Extract the [x, y] coordinate from the center of the cell holding the provided text.  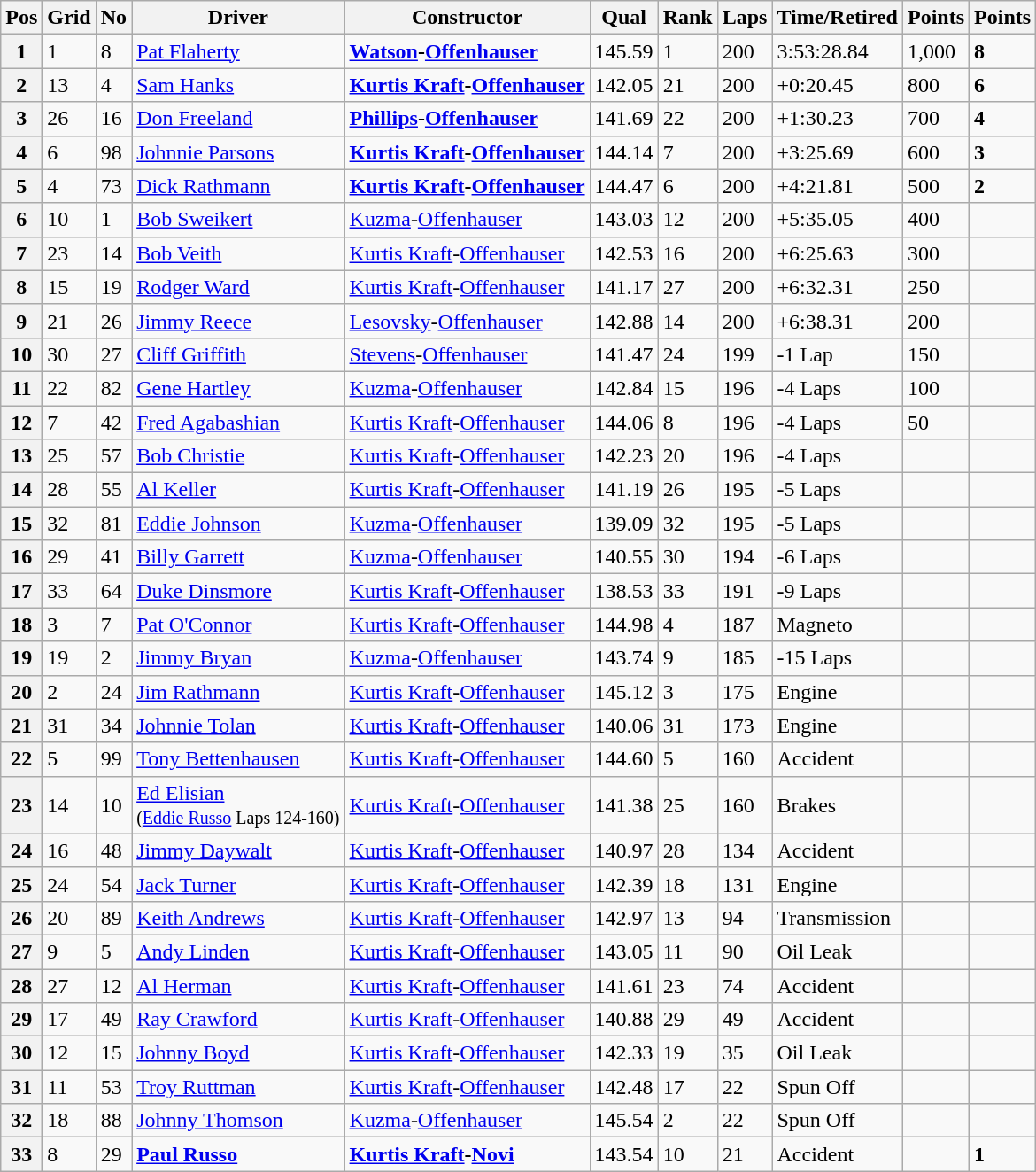
400 [935, 220]
142.05 [623, 85]
-9 Laps [838, 591]
Billy Garrett [238, 557]
Bob Veith [238, 253]
142.33 [623, 1053]
98 [113, 152]
Dick Rathmann [238, 186]
141.69 [623, 119]
700 [935, 119]
Rodger Ward [238, 287]
+4:21.81 [838, 186]
Johnny Thomson [238, 1121]
131 [745, 884]
141.47 [623, 354]
Jimmy Reece [238, 321]
Tony Bettenhausen [238, 759]
Ray Crawford [238, 1020]
Pat O'Connor [238, 625]
144.98 [623, 625]
142.88 [623, 321]
-6 Laps [838, 557]
+3:25.69 [838, 152]
Constructor [468, 18]
74 [745, 986]
Cliff Griffith [238, 354]
Stevens-Offenhauser [468, 354]
185 [745, 658]
143.03 [623, 220]
81 [113, 524]
41 [113, 557]
Time/Retired [838, 18]
Gene Hartley [238, 388]
600 [935, 152]
Sam Hanks [238, 85]
144.60 [623, 759]
140.06 [623, 726]
194 [745, 557]
Pos [21, 18]
191 [745, 591]
Paul Russo [238, 1154]
199 [745, 354]
42 [113, 423]
142.97 [623, 918]
175 [745, 692]
142.48 [623, 1087]
Phillips-Offenhauser [468, 119]
3:53:28.84 [838, 51]
Rank [687, 18]
143.05 [623, 951]
141.19 [623, 490]
35 [745, 1053]
82 [113, 388]
Jimmy Bryan [238, 658]
-15 Laps [838, 658]
134 [745, 850]
+0:20.45 [838, 85]
1,000 [935, 51]
173 [745, 726]
141.38 [623, 804]
Johnnie Tolan [238, 726]
Al Keller [238, 490]
Troy Ruttman [238, 1087]
Grid [69, 18]
Qual [623, 18]
145.12 [623, 692]
55 [113, 490]
Bob Christie [238, 456]
Keith Andrews [238, 918]
73 [113, 186]
50 [935, 423]
144.06 [623, 423]
Lesovsky-Offenhauser [468, 321]
57 [113, 456]
800 [935, 85]
141.17 [623, 287]
Ed Elisian(Eddie Russo Laps 124-160) [238, 804]
Driver [238, 18]
No [113, 18]
Don Freeland [238, 119]
+6:32.31 [838, 287]
54 [113, 884]
Jimmy Daywalt [238, 850]
140.97 [623, 850]
Andy Linden [238, 951]
143.74 [623, 658]
Duke Dinsmore [238, 591]
250 [935, 287]
300 [935, 253]
Jim Rathmann [238, 692]
89 [113, 918]
53 [113, 1087]
Watson-Offenhauser [468, 51]
+1:30.23 [838, 119]
Pat Flaherty [238, 51]
Johnny Boyd [238, 1053]
150 [935, 354]
+6:38.31 [838, 321]
143.54 [623, 1154]
Laps [745, 18]
88 [113, 1121]
144.47 [623, 186]
Al Herman [238, 986]
Eddie Johnson [238, 524]
142.84 [623, 388]
Fred Agabashian [238, 423]
Transmission [838, 918]
142.53 [623, 253]
Jack Turner [238, 884]
500 [935, 186]
+5:35.05 [838, 220]
Magneto [838, 625]
138.53 [623, 591]
34 [113, 726]
Brakes [838, 804]
145.54 [623, 1121]
142.39 [623, 884]
-1 Lap [838, 354]
99 [113, 759]
Johnnie Parsons [238, 152]
64 [113, 591]
Bob Sweikert [238, 220]
142.23 [623, 456]
Kurtis Kraft-Novi [468, 1154]
140.55 [623, 557]
94 [745, 918]
139.09 [623, 524]
144.14 [623, 152]
90 [745, 951]
100 [935, 388]
+6:25.63 [838, 253]
145.59 [623, 51]
140.88 [623, 1020]
48 [113, 850]
187 [745, 625]
141.61 [623, 986]
